From the cell containing the given text, extract its center point as (x, y) coordinate. 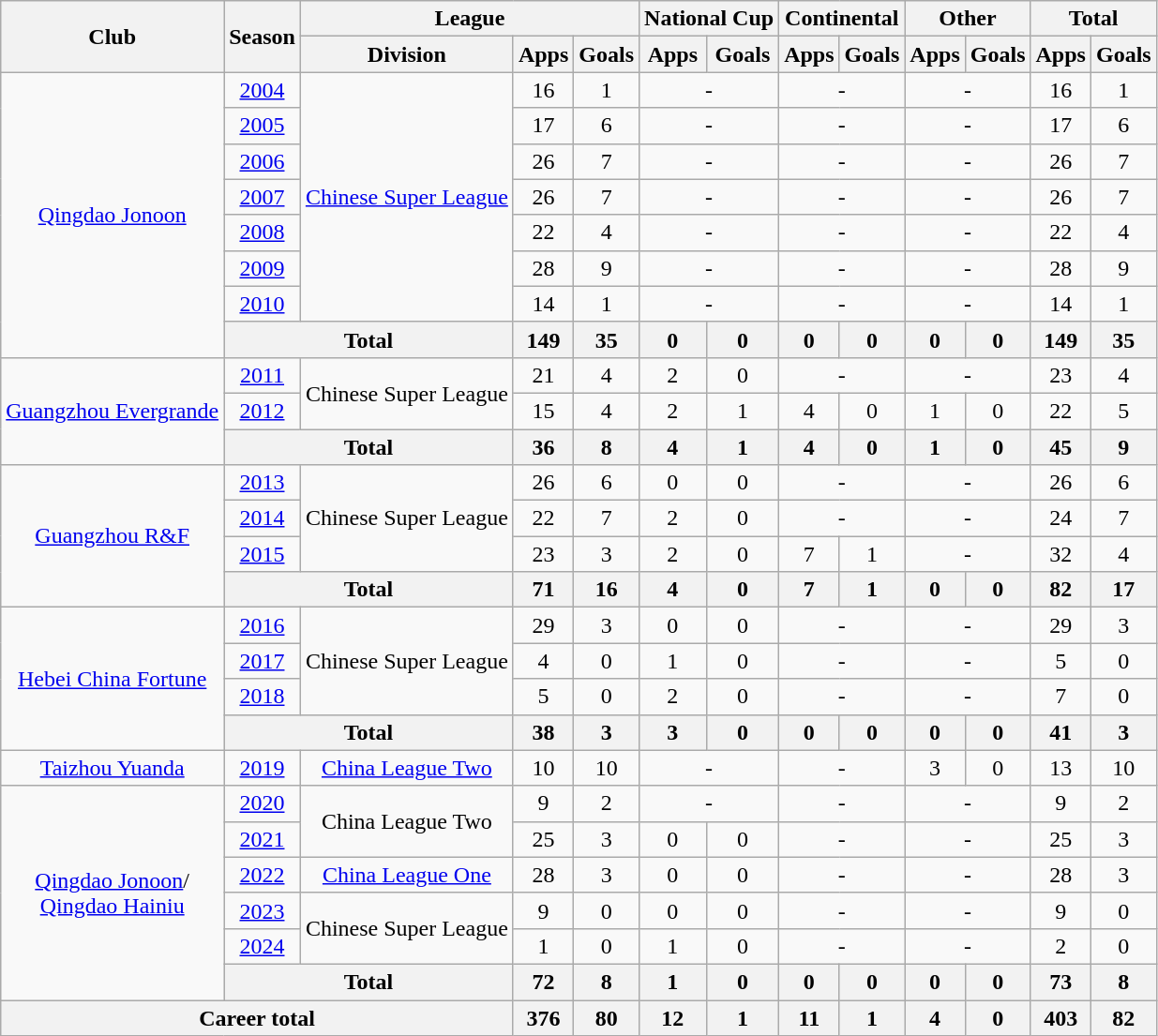
Continental (842, 19)
2021 (263, 839)
2004 (263, 90)
32 (1060, 554)
72 (543, 982)
2020 (263, 803)
2016 (263, 625)
2007 (263, 197)
36 (543, 447)
Division (407, 54)
13 (1060, 768)
2010 (263, 304)
2006 (263, 161)
2011 (263, 375)
403 (1060, 1017)
Qingdao Jonoon/Qingdao Hainiu (113, 893)
2012 (263, 411)
15 (543, 411)
45 (1060, 447)
Hebei China Fortune (113, 679)
2015 (263, 554)
73 (1060, 982)
21 (543, 375)
71 (543, 590)
24 (1060, 518)
China League One (407, 875)
Club (113, 37)
Qingdao Jonoon (113, 215)
2022 (263, 875)
38 (543, 732)
2005 (263, 126)
2013 (263, 483)
2008 (263, 233)
2018 (263, 697)
11 (809, 1017)
2023 (263, 910)
Season (263, 37)
41 (1060, 732)
Guangzhou R&F (113, 536)
2017 (263, 661)
Guangzhou Evergrande (113, 411)
80 (607, 1017)
Career total (257, 1017)
2014 (263, 518)
League (469, 19)
376 (543, 1017)
2024 (263, 946)
Taizhou Yuanda (113, 768)
Other (968, 19)
National Cup (709, 19)
2019 (263, 768)
2009 (263, 268)
12 (673, 1017)
